Detect which cell encompasses the target text, then output its [X, Y] center coordinate. 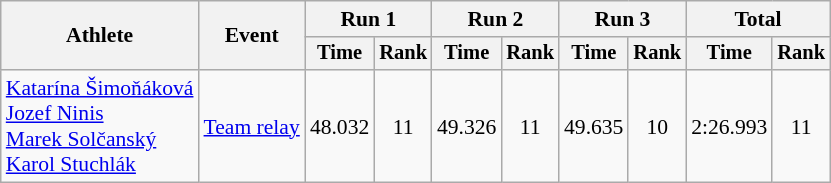
10 [657, 126]
48.032 [340, 126]
Athlete [100, 36]
49.635 [594, 126]
Run 1 [368, 19]
2:26.993 [729, 126]
Run 2 [496, 19]
Katarína ŠimoňákováJozef NinisMarek SolčanskýKarol Stuchlák [100, 126]
Team relay [252, 126]
49.326 [466, 126]
Total [758, 19]
Event [252, 36]
Run 3 [622, 19]
